Pinpoint the cell where the given text exists, returning its [X, Y] midpoint coordinate. 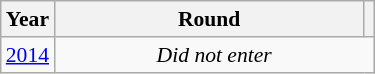
Round [209, 19]
Year [28, 19]
Did not enter [214, 55]
2014 [28, 55]
